Identify which cell holds the provided text, then report its [X, Y] central coordinate. 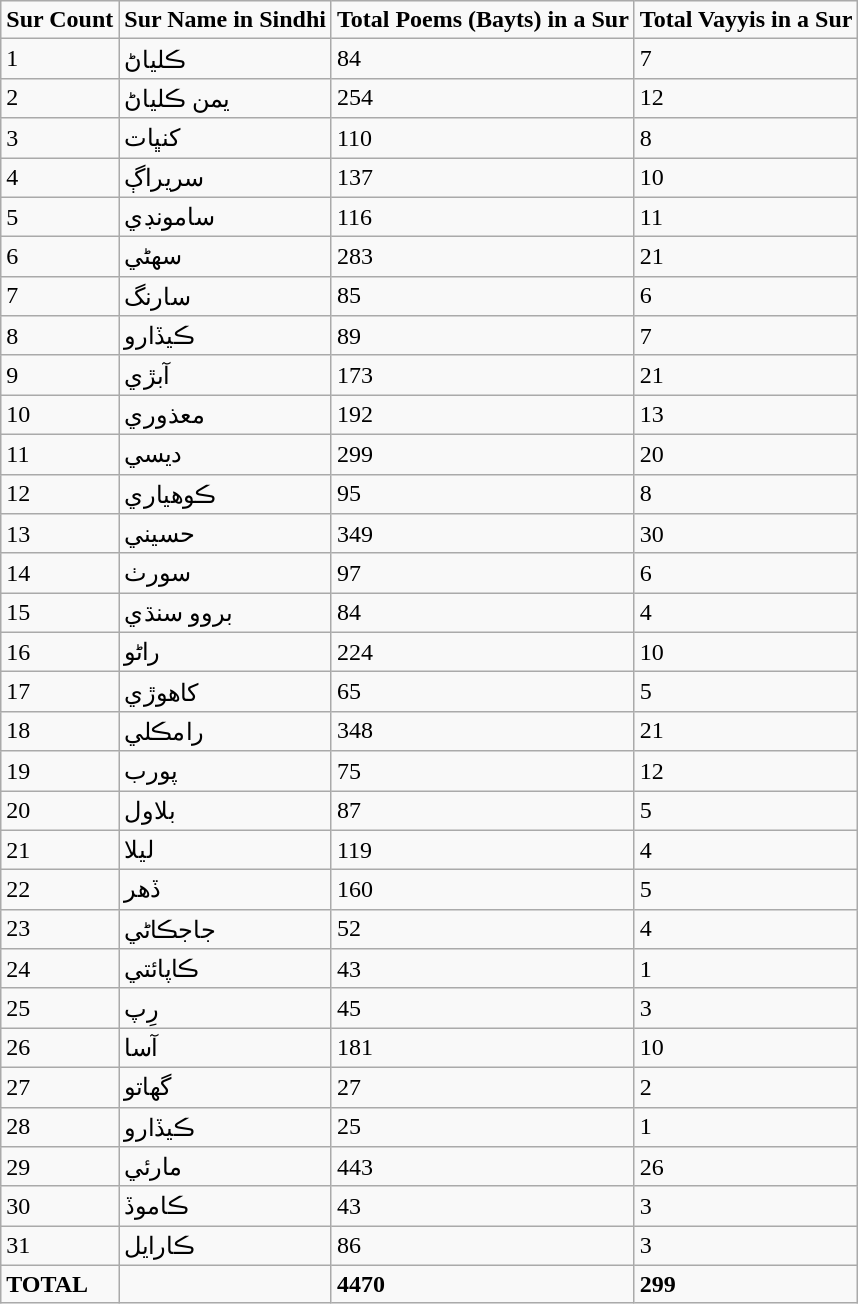
17 [60, 692]
65 [482, 692]
31 [60, 1246]
16 [60, 652]
443 [482, 1167]
مارئي [226, 1167]
52 [482, 929]
137 [482, 178]
ڪاپائتي [226, 969]
254 [482, 98]
يمن ڪلياڻ [226, 98]
سھڻي [226, 257]
بلاول [226, 810]
173 [482, 375]
آبڙي [226, 375]
86 [482, 1246]
85 [482, 296]
29 [60, 1167]
ڪلياڻ [226, 59]
18 [60, 731]
ڪارايل [226, 1246]
95 [482, 494]
15 [60, 613]
حسيني [226, 534]
بروو سنڌي [226, 613]
348 [482, 731]
جاجڪاڻي [226, 929]
97 [482, 573]
Total Poems (Bayts) in a Sur [482, 20]
گهاتو [226, 1087]
283 [482, 257]
ڪاموڏ [226, 1206]
سامونڊي [226, 217]
راڻو [226, 652]
معذوري [226, 415]
87 [482, 810]
45 [482, 1008]
Total Vayyis in a Sur [746, 20]
28 [60, 1127]
19 [60, 771]
349 [482, 534]
رامڪلي [226, 731]
کنڀات [226, 138]
22 [60, 890]
4470 [482, 1284]
ڏھر [226, 890]
Sur Name in Sindhi [226, 20]
سريراڳ [226, 178]
119 [482, 850]
سارنگ [226, 296]
رِپ [226, 1008]
75 [482, 771]
224 [482, 652]
116 [482, 217]
سورٺ [226, 573]
14 [60, 573]
89 [482, 336]
9 [60, 375]
160 [482, 890]
Sur Count [60, 20]
TOTAL [60, 1284]
23 [60, 929]
110 [482, 138]
ليلا [226, 850]
کاھوڙي [226, 692]
181 [482, 1048]
پورب [226, 771]
192 [482, 415]
آسا [226, 1048]
24 [60, 969]
ڪوھياري [226, 494]
ديسي [226, 454]
